Output the [X, Y] coordinate of the center of the cell containing the given text.  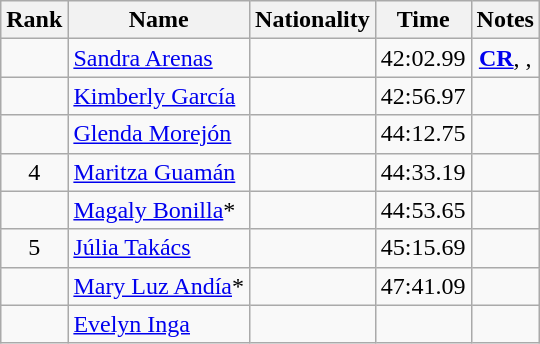
Glenda Morejón [159, 134]
Nationality [313, 20]
Evelyn Inga [159, 324]
Time [423, 20]
Mary Luz Andía* [159, 286]
47:41.09 [423, 286]
Rank [34, 20]
45:15.69 [423, 248]
42:02.99 [423, 58]
Magaly Bonilla* [159, 210]
Sandra Arenas [159, 58]
CR, , [505, 58]
Maritza Guamán [159, 172]
Name [159, 20]
4 [34, 172]
44:53.65 [423, 210]
Kimberly García [159, 96]
42:56.97 [423, 96]
Júlia Takács [159, 248]
Notes [505, 20]
5 [34, 248]
44:12.75 [423, 134]
44:33.19 [423, 172]
